For the text-containing cell, return its midpoint in (x, y) coordinate format. 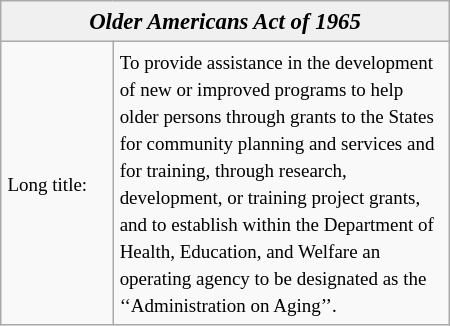
Long title: (57, 183)
Older Americans Act of 1965 (225, 21)
